For the text-containing cell, return its midpoint in [X, Y] coordinate format. 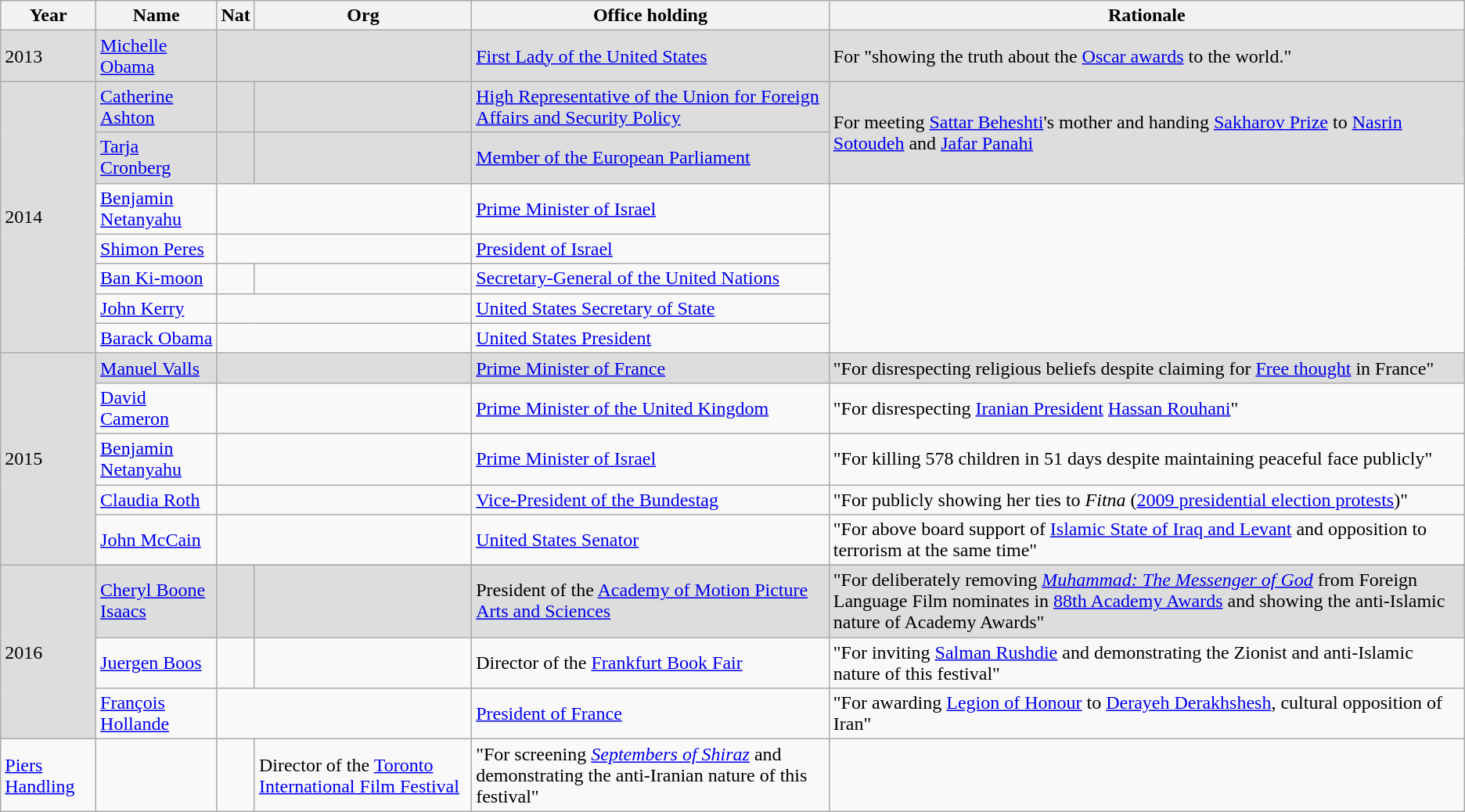
François Hollande [157, 713]
David Cameron [157, 408]
2013 [49, 56]
United States President [651, 338]
Piers Handling [49, 775]
2014 [49, 217]
Nat [236, 16]
Claudia Roth [157, 500]
Manuel Valls [157, 368]
President of Israel [651, 249]
Prime Minister of the United Kingdom [651, 408]
High Representative of the Union for Foreign Affairs and Security Policy [651, 106]
"For screening Septembers of Shiraz and demonstrating the anti-Iranian nature of this festival" [651, 775]
"For awarding Legion of Honour to Derayeh Derakhshesh, cultural opposition of Iran" [1146, 713]
Shimon Peres [157, 249]
"For inviting Salman Rushdie and demonstrating the Zionist and anti-Islamic nature of this festival" [1146, 663]
Juergen Boos [157, 663]
Rationale [1146, 16]
Prime Minister of France [651, 368]
President of France [651, 713]
"For publicly showing her ties to Fitna (2009 presidential election protests)" [1146, 500]
"For disrespecting Iranian President Hassan Rouhani" [1146, 408]
"For disrespecting religious beliefs despite claiming for Free thought in France" [1146, 368]
John Kerry [157, 308]
2016 [49, 652]
Name [157, 16]
Vice-President of the Bundestag [651, 500]
Secretary-General of the United Nations [651, 278]
For "showing the truth about the Oscar awards to the world." [1146, 56]
For meeting Sattar Beheshti's mother and handing Sakharov Prize to Nasrin Sotoudeh and Jafar Panahi [1146, 132]
Office holding [651, 16]
Michelle Obama [157, 56]
Org [363, 16]
2015 [49, 458]
United States Senator [651, 540]
John McCain [157, 540]
First Lady of the United States [651, 56]
Ban Ki-moon [157, 278]
Catherine Ashton [157, 106]
Director of the Toronto International Film Festival [363, 775]
Director of the Frankfurt Book Fair [651, 663]
"For killing 578 children in 51 days despite maintaining peaceful face publicly" [1146, 458]
Year [49, 16]
Cheryl Boone Isaacs [157, 602]
Tarja Cronberg [157, 158]
Member of the European Parliament [651, 158]
"For above board support of Islamic State of Iraq and Levant and opposition to terrorism at the same time" [1146, 540]
United States Secretary of State [651, 308]
Barack Obama [157, 338]
President of the Academy of Motion Picture Arts and Sciences [651, 602]
